Determine the [x, y] coordinate at the center of the cell enclosing the given text.  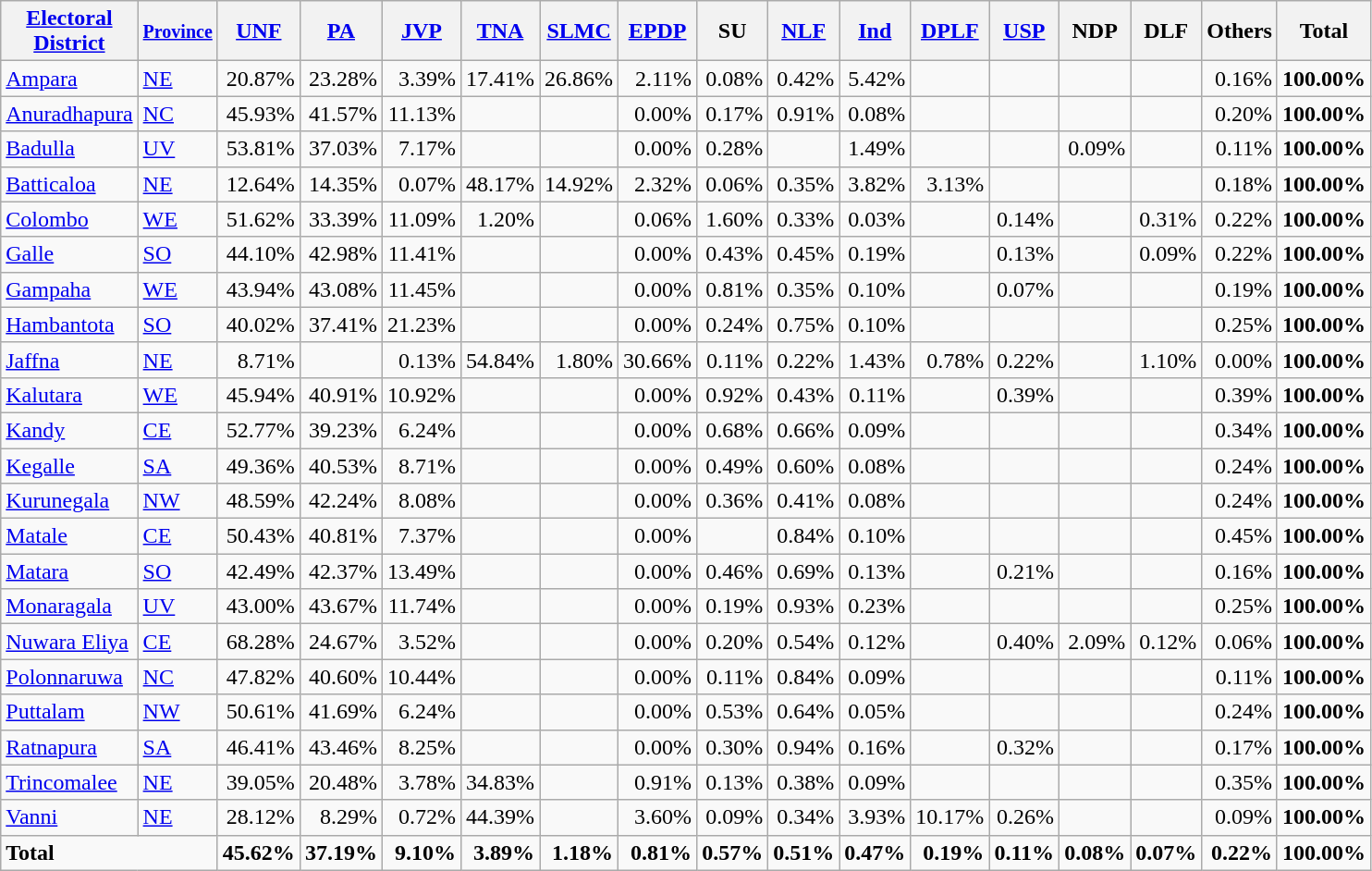
45.93% [259, 114]
DLF [1167, 31]
2.32% [658, 184]
8.29% [340, 817]
Jaffna [69, 360]
11.13% [422, 114]
0.68% [732, 430]
Badulla [69, 149]
USP [1024, 31]
33.39% [340, 219]
Colombo [69, 219]
43.08% [340, 289]
1.20% [499, 219]
Kegalle [69, 465]
1.10% [1167, 360]
0.21% [1024, 571]
3.13% [950, 184]
42.37% [340, 571]
0.57% [732, 853]
3.78% [422, 782]
40.53% [340, 465]
40.81% [340, 536]
0.30% [732, 747]
NLF [804, 31]
1.49% [875, 149]
50.43% [259, 536]
0.93% [804, 607]
Matara [69, 571]
0.18% [1240, 184]
Vanni [69, 817]
37.41% [340, 325]
39.23% [340, 430]
0.69% [804, 571]
Puttalam [69, 712]
44.10% [259, 254]
0.26% [1024, 817]
1.43% [875, 360]
0.51% [804, 853]
Batticaloa [69, 184]
48.59% [259, 501]
12.64% [259, 184]
0.49% [732, 465]
Province [178, 31]
3.93% [875, 817]
10.17% [950, 817]
9.10% [422, 853]
45.94% [259, 395]
7.37% [422, 536]
49.36% [259, 465]
3.52% [422, 642]
0.41% [804, 501]
11.45% [422, 289]
46.41% [259, 747]
44.39% [499, 817]
39.05% [259, 782]
0.32% [1024, 747]
0.28% [732, 149]
20.48% [340, 782]
3.60% [658, 817]
34.83% [499, 782]
48.17% [499, 184]
11.74% [422, 607]
0.03% [875, 219]
0.47% [875, 853]
ElectoralDistrict [69, 31]
20.87% [259, 79]
41.57% [340, 114]
37.03% [340, 149]
EPDP [658, 31]
1.80% [579, 360]
30.66% [658, 360]
13.49% [422, 571]
TNA [499, 31]
47.82% [259, 677]
8.25% [422, 747]
50.61% [259, 712]
11.41% [422, 254]
0.92% [732, 395]
1.60% [732, 219]
Monaragala [69, 607]
UNF [259, 31]
40.02% [259, 325]
8.08% [422, 501]
68.28% [259, 642]
0.75% [804, 325]
11.09% [422, 219]
0.14% [1024, 219]
26.86% [579, 79]
14.35% [340, 184]
42.49% [259, 571]
0.05% [875, 712]
0.36% [732, 501]
0.42% [804, 79]
23.28% [340, 79]
0.53% [732, 712]
52.77% [259, 430]
JVP [422, 31]
Gampaha [69, 289]
SU [732, 31]
10.44% [422, 677]
0.46% [732, 571]
Ampara [69, 79]
42.98% [340, 254]
17.41% [499, 79]
0.38% [804, 782]
51.62% [259, 219]
Polonnaruwa [69, 677]
0.33% [804, 219]
54.84% [499, 360]
0.60% [804, 465]
40.91% [340, 395]
2.11% [658, 79]
0.94% [804, 747]
37.19% [340, 853]
Matale [69, 536]
Anuradhapura [69, 114]
43.46% [340, 747]
0.23% [875, 607]
Ind [875, 31]
24.67% [340, 642]
Nuwara Eliya [69, 642]
10.92% [422, 395]
Trincomalee [69, 782]
DPLF [950, 31]
45.62% [259, 853]
2.09% [1095, 642]
3.82% [875, 184]
Kandy [69, 430]
Galle [69, 254]
3.39% [422, 79]
Kurunegala [69, 501]
14.92% [579, 184]
43.94% [259, 289]
0.66% [804, 430]
7.17% [422, 149]
42.24% [340, 501]
SLMC [579, 31]
1.18% [579, 853]
43.67% [340, 607]
53.81% [259, 149]
Hambantota [69, 325]
Ratnapura [69, 747]
Others [1240, 31]
0.40% [1024, 642]
0.54% [804, 642]
5.42% [875, 79]
NDP [1095, 31]
40.60% [340, 677]
Kalutara [69, 395]
3.89% [499, 853]
28.12% [259, 817]
PA [340, 31]
0.72% [422, 817]
0.64% [804, 712]
0.78% [950, 360]
21.23% [422, 325]
43.00% [259, 607]
41.69% [340, 712]
0.31% [1167, 219]
